Pinpoint the cell where the given text exists, returning its [x, y] midpoint coordinate. 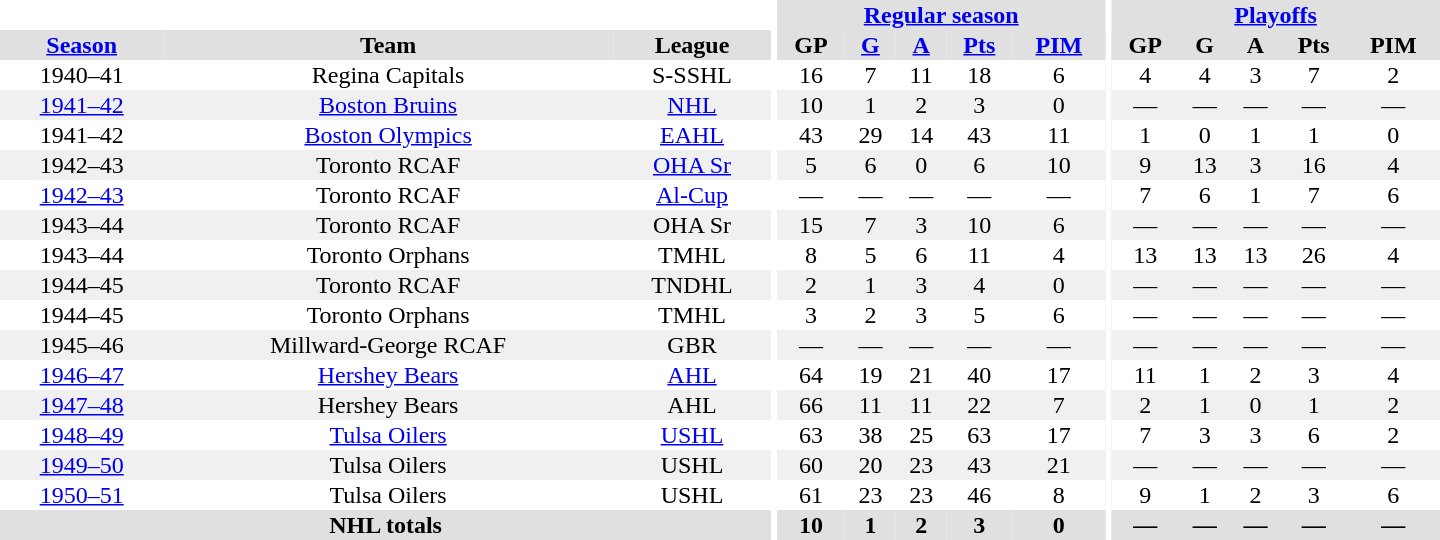
Regina Capitals [388, 75]
Regular season [942, 15]
61 [811, 495]
15 [811, 225]
60 [811, 465]
1940–41 [82, 75]
Al-Cup [692, 195]
1947–48 [82, 405]
Team [388, 45]
25 [922, 435]
20 [870, 465]
64 [811, 375]
Boston Bruins [388, 105]
14 [922, 135]
League [692, 45]
66 [811, 405]
38 [870, 435]
1948–49 [82, 435]
Boston Olympics [388, 135]
29 [870, 135]
1945–46 [82, 345]
1946–47 [82, 375]
18 [979, 75]
Millward-George RCAF [388, 345]
Playoffs [1276, 15]
19 [870, 375]
EAHL [692, 135]
NHL [692, 105]
46 [979, 495]
S-SSHL [692, 75]
1949–50 [82, 465]
GBR [692, 345]
TNDHL [692, 285]
40 [979, 375]
1950–51 [82, 495]
NHL totals [386, 525]
22 [979, 405]
26 [1314, 255]
Season [82, 45]
